Pinpoint the cell where the given text exists, returning its (X, Y) midpoint coordinate. 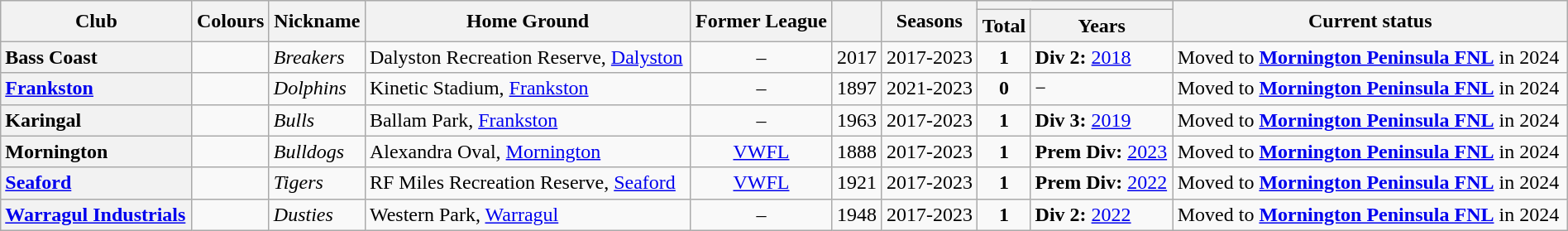
Tigers (317, 183)
Seasons (930, 22)
Years (1102, 26)
Div 2: 2022 (1102, 214)
2021-2023 (930, 89)
Seaford (96, 183)
Kinetic Stadium, Frankston (528, 89)
Club (96, 22)
Div 3: 2019 (1102, 120)
Prem Div: 2022 (1102, 183)
Karingal (96, 120)
Western Park, Warragul (528, 214)
1963 (857, 120)
Bulls (317, 120)
Bulldogs (317, 152)
Ballam Park, Frankston (528, 120)
Alexandra Oval, Mornington (528, 152)
Colours (230, 22)
Mornington (96, 152)
1948 (857, 214)
Dalyston Recreation Reserve, Dalyston (528, 57)
Current status (1370, 22)
Warragul Industrials (96, 214)
Dusties (317, 214)
Home Ground (528, 22)
− (1102, 89)
1921 (857, 183)
Dolphins (317, 89)
Div 2: 2018 (1102, 57)
Frankston (96, 89)
Bass Coast (96, 57)
RF Miles Recreation Reserve, Seaford (528, 183)
2017 (857, 57)
Nickname (317, 22)
Former League (761, 22)
0 (1004, 89)
1897 (857, 89)
Total (1004, 26)
Breakers (317, 57)
1888 (857, 152)
Prem Div: 2023 (1102, 152)
